Pinpoint the cell where the given text exists, returning its (X, Y) midpoint coordinate. 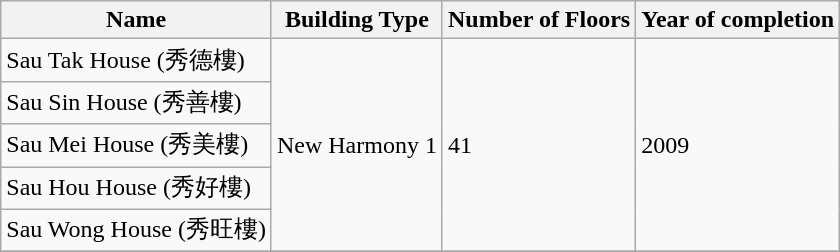
Sau Wong House (秀旺樓) (136, 230)
Number of Floors (538, 20)
Sau Tak House (秀德樓) (136, 60)
Sau Mei House (秀美樓) (136, 146)
Building Type (356, 20)
41 (538, 146)
Sau Sin House (秀善樓) (136, 102)
Sau Hou House (秀好樓) (136, 188)
Name (136, 20)
Year of completion (738, 20)
2009 (738, 146)
New Harmony 1 (356, 146)
